Output the (x, y) coordinate of the center of the cell containing the given text.  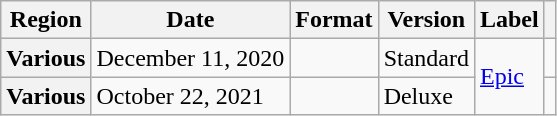
Standard (426, 58)
Epic (509, 77)
Format (334, 20)
Date (190, 20)
Version (426, 20)
Label (509, 20)
December 11, 2020 (190, 58)
Deluxe (426, 96)
October 22, 2021 (190, 96)
Region (46, 20)
